Return the [x, y] coordinate for the center point of the cell that contains the specified text.  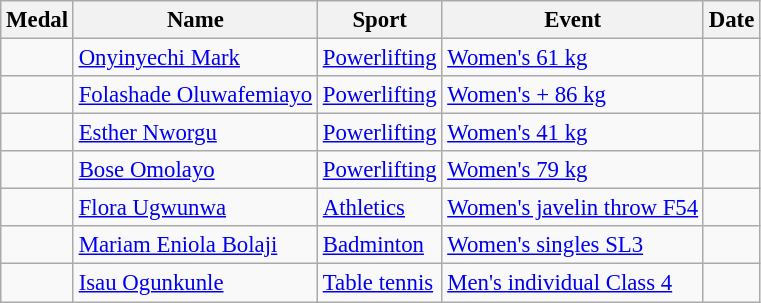
Folashade Oluwafemiayo [195, 95]
Medal [38, 20]
Event [573, 20]
Men's individual Class 4 [573, 283]
Women's singles SL3 [573, 245]
Women's javelin throw F54 [573, 208]
Isau Ogunkunle [195, 283]
Onyinyechi Mark [195, 58]
Badminton [379, 245]
Table tennis [379, 283]
Name [195, 20]
Esther Nworgu [195, 133]
Women's 41 kg [573, 133]
Women's 61 kg [573, 58]
Date [731, 20]
Sport [379, 20]
Athletics [379, 208]
Bose Omolayo [195, 170]
Mariam Eniola Bolaji [195, 245]
Flora Ugwunwa [195, 208]
Women's 79 kg [573, 170]
Women's + 86 kg [573, 95]
